Locate the cell with the specified text and output its [x, y] center coordinate. 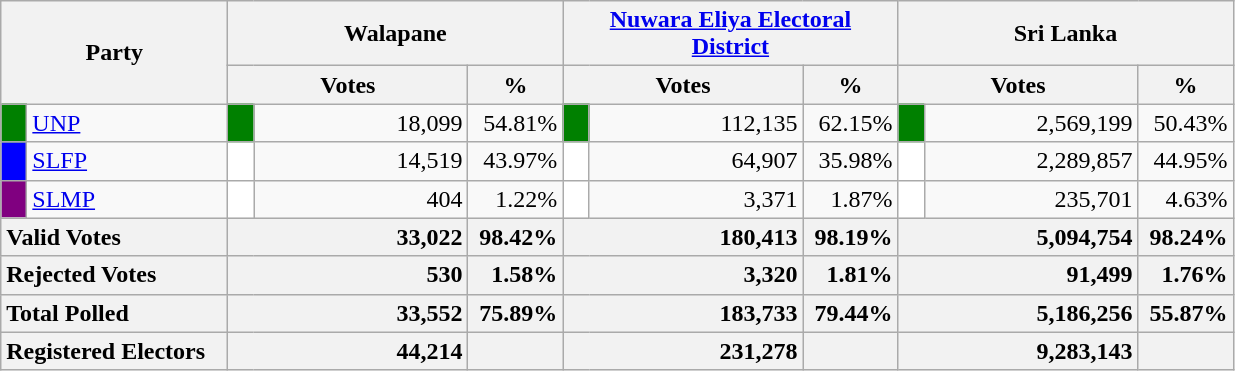
44,214 [348, 351]
18,099 [361, 123]
Party [114, 52]
1.81% [850, 275]
9,283,143 [1018, 351]
404 [361, 199]
Total Polled [114, 313]
98.19% [850, 237]
231,278 [683, 351]
UNP [128, 123]
33,552 [348, 313]
Walapane [396, 34]
3,320 [683, 275]
Valid Votes [114, 237]
1.87% [850, 199]
62.15% [850, 123]
75.89% [516, 313]
50.43% [1186, 123]
4.63% [1186, 199]
98.24% [1186, 237]
54.81% [516, 123]
44.95% [1186, 161]
91,499 [1018, 275]
98.42% [516, 237]
112,135 [696, 123]
33,022 [348, 237]
14,519 [361, 161]
183,733 [683, 313]
Rejected Votes [114, 275]
Registered Electors [114, 351]
2,569,199 [1031, 123]
5,186,256 [1018, 313]
1.22% [516, 199]
55.87% [1186, 313]
180,413 [683, 237]
SLFP [128, 161]
1.76% [1186, 275]
43.97% [516, 161]
35.98% [850, 161]
3,371 [696, 199]
2,289,857 [1031, 161]
64,907 [696, 161]
79.44% [850, 313]
5,094,754 [1018, 237]
1.58% [516, 275]
235,701 [1031, 199]
Nuwara Eliya Electoral District [730, 34]
SLMP [128, 199]
530 [348, 275]
Sri Lanka [1066, 34]
